Return [X, Y] of the center of cell containing provided text 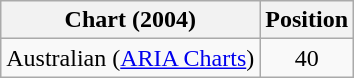
Position [307, 20]
Australian (ARIA Charts) [130, 58]
40 [307, 58]
Chart (2004) [130, 20]
